For the text-containing cell, return its midpoint in (X, Y) coordinate format. 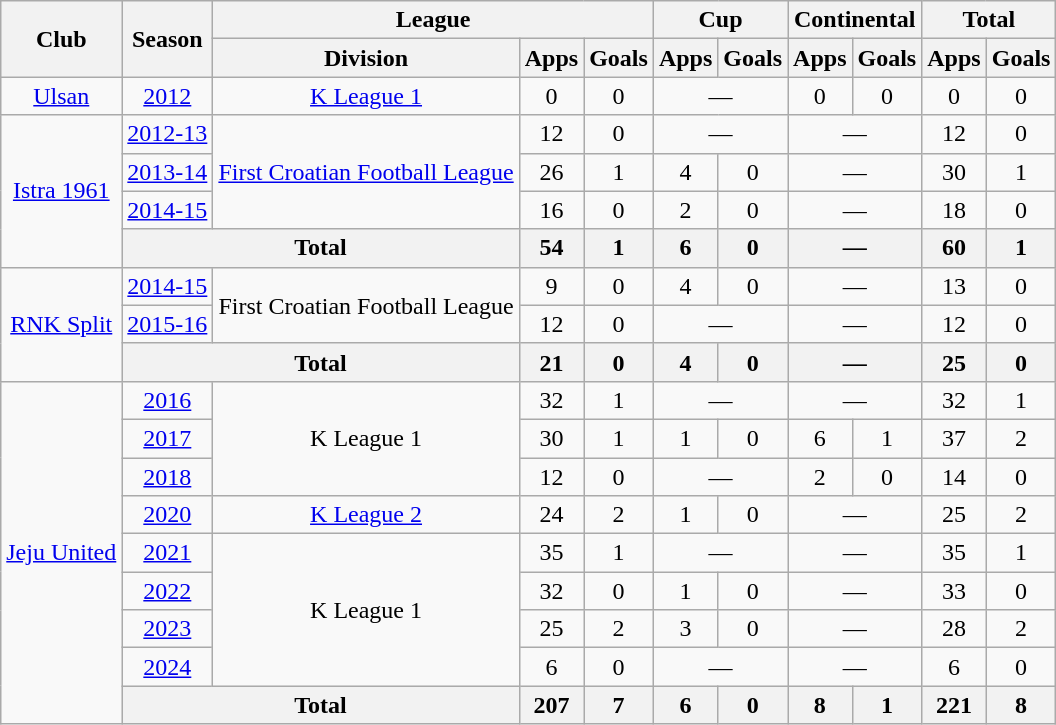
2013-14 (168, 172)
2023 (168, 629)
16 (551, 210)
13 (954, 286)
24 (551, 515)
3 (685, 629)
28 (954, 629)
Jeju United (62, 552)
18 (954, 210)
Istra 1961 (62, 191)
K League 2 (366, 515)
Ulsan (62, 96)
221 (954, 705)
2022 (168, 591)
207 (551, 705)
2021 (168, 553)
Division (366, 58)
League (434, 20)
2012 (168, 96)
54 (551, 248)
21 (551, 362)
Club (62, 39)
9 (551, 286)
2015-16 (168, 324)
14 (954, 477)
Cup (720, 20)
2020 (168, 515)
26 (551, 172)
60 (954, 248)
37 (954, 438)
2024 (168, 667)
2016 (168, 400)
2018 (168, 477)
Season (168, 39)
7 (619, 705)
Continental (855, 20)
33 (954, 591)
2012-13 (168, 134)
2017 (168, 438)
RNK Split (62, 324)
